For the text-containing cell, return its midpoint in (x, y) coordinate format. 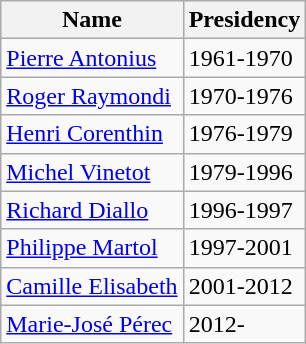
Pierre Antonius (92, 58)
1997-2001 (244, 248)
Richard Diallo (92, 210)
2001-2012 (244, 286)
1976-1979 (244, 134)
1996-1997 (244, 210)
Henri Corenthin (92, 134)
Philippe Martol (92, 248)
Marie-José Pérec (92, 324)
2012- (244, 324)
1970-1976 (244, 96)
Michel Vinetot (92, 172)
Presidency (244, 20)
Roger Raymondi (92, 96)
Camille Elisabeth (92, 286)
Name (92, 20)
1961-1970 (244, 58)
1979-1996 (244, 172)
